Find where the given text appears and provide that cell's center as (x, y) coordinate. 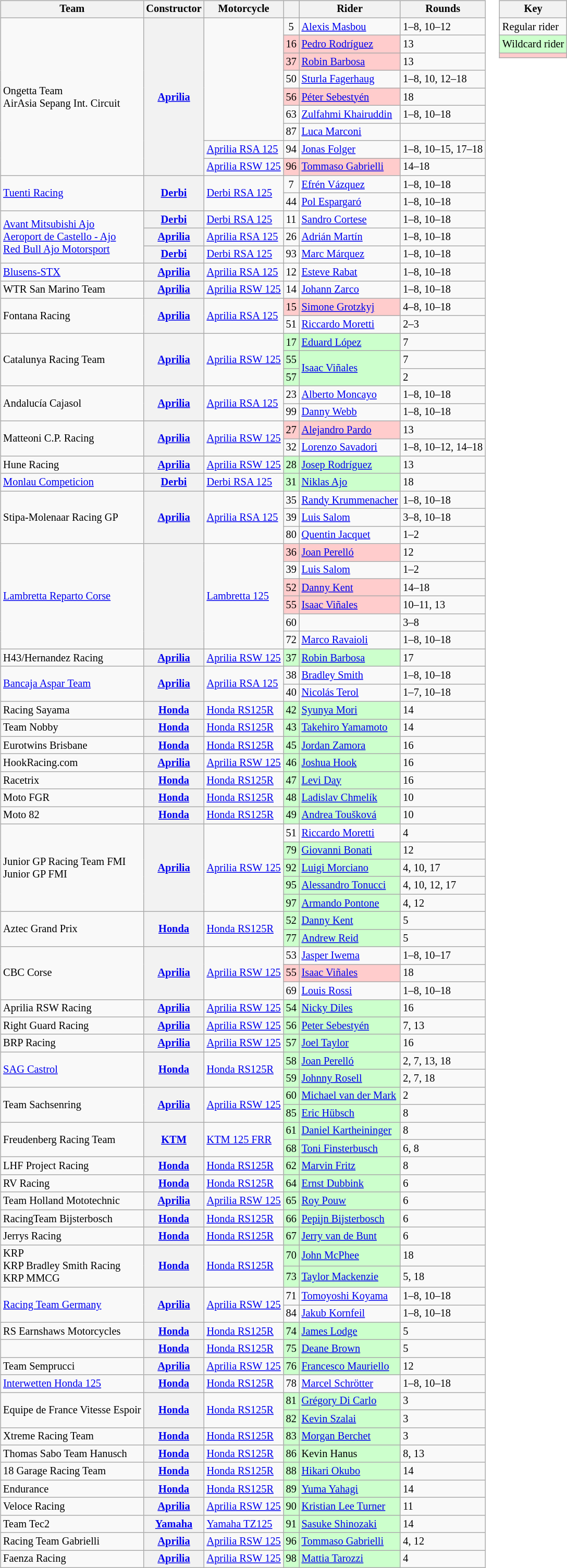
72 (291, 640)
Kristian Lee Turner (350, 1507)
61 (291, 1131)
66 (291, 1219)
Equipe de France Vitesse Espoir (72, 1410)
Rounds (443, 9)
92 (291, 868)
90 (291, 1507)
Randy Krummenacher (350, 500)
87 (291, 132)
Lambretta Reparto Corse (72, 596)
88 (291, 1471)
Fontana Racing (72, 316)
Quentin Jacquet (350, 535)
Aprilia RSW Racing (72, 1008)
Motorcycle (244, 9)
Xtreme Racing Team (72, 1436)
Regular rider (533, 27)
Lambretta 125 (244, 596)
Roy Pouw (350, 1201)
1–8, 10, 12–18 (443, 79)
Racing Team Gabrielli (72, 1541)
SAG Castrol (72, 1070)
Louis Rossi (350, 990)
83 (291, 1436)
RacingTeam Bijsterbosch (72, 1219)
2, 7, 18 (443, 1078)
63 (291, 115)
LHF Project Racing (72, 1166)
Team Holland Mototechnic (72, 1201)
Alexis Masbou (350, 27)
Team Semprucci (72, 1366)
45 (291, 745)
3–8 (443, 623)
CBC Corse (72, 973)
71 (291, 1296)
48 (291, 798)
Levi Day (350, 781)
Simone Grotzkyj (350, 307)
Pol Espargaró (350, 202)
Toni Finsterbusch (350, 1148)
6, 8 (443, 1148)
89 (291, 1489)
75 (291, 1349)
Pedro Rodríguez (350, 44)
54 (291, 1008)
76 (291, 1366)
Sasuke Shinozaki (350, 1524)
Lorenzo Savadori (350, 447)
Sturla Fagerhaug (350, 79)
James Lodge (350, 1331)
Kevin Hanus (350, 1454)
49 (291, 816)
Johnny Rosell (350, 1078)
Mattia Tarozzi (350, 1559)
Marc Márquez (350, 255)
65 (291, 1201)
KTM 125 FRR (244, 1139)
Hune Racing (72, 465)
Jerrys Racing (72, 1236)
Peter Sebestyén (350, 1026)
Marco Ravaioli (350, 640)
84 (291, 1314)
Efrén Vázquez (350, 184)
Aztec Grand Prix (72, 929)
Eurotwins Brisbane (72, 745)
10–11, 13 (443, 605)
Takehiro Yamamoto (350, 728)
58 (291, 1061)
46 (291, 763)
RS Earnshaws Motorcycles (72, 1331)
1–8, 10–15, 17–18 (443, 149)
35 (291, 500)
KTM (174, 1139)
74 (291, 1331)
2, 7, 13, 18 (443, 1061)
Andalucía Cajasol (72, 403)
47 (291, 781)
Jonas Folger (350, 149)
Stipa-Molenaar Racing GP (72, 518)
4, 10, 12, 17 (443, 885)
Blusens-STX (72, 272)
Pepijn Bijsterbosch (350, 1219)
38 (291, 675)
Right Guard Racing (72, 1026)
77 (291, 938)
Thomas Sabo Team Hanusch (72, 1454)
70 (291, 1255)
WTR San Marino Team (72, 290)
68 (291, 1148)
Freudenberg Racing Team (72, 1139)
Moto 82 (72, 816)
John McPhee (350, 1255)
44 (291, 202)
18 Garage Racing Team (72, 1471)
Jakub Kornfeil (350, 1314)
Yamaha (174, 1524)
67 (291, 1236)
78 (291, 1384)
Racing Team Germany (72, 1305)
Alberto Moncayo (350, 395)
3–8, 10–18 (443, 518)
Johann Zarco (350, 290)
7, 13 (443, 1026)
Interwetten Honda 125 (72, 1384)
Giovanni Bonati (350, 850)
Team Nobby (72, 728)
4, 10, 17 (443, 868)
Joel Taylor (350, 1043)
Catalunya Racing Team (72, 359)
27 (291, 430)
Wildcard rider (533, 44)
Eduard López (350, 342)
Nicky Diles (350, 1008)
59 (291, 1078)
Team (72, 9)
50 (291, 79)
91 (291, 1524)
Syunya Mori (350, 710)
Racetrix (72, 781)
23 (291, 395)
1–7, 10–18 (443, 693)
Taylor Mackenzie (350, 1277)
Tomoyoshi Koyama (350, 1296)
Team Sachsenring (72, 1104)
Ladislav Chmelík (350, 798)
H43/Hernandez Racing (72, 658)
31 (291, 482)
98 (291, 1559)
Luca Marconi (350, 132)
Marcel Schrötter (350, 1384)
Michael van der Mark (350, 1096)
40 (291, 693)
Tuenti Racing (72, 193)
Sandro Cortese (350, 220)
Yuma Yahagi (350, 1489)
Key (533, 9)
Nicolás Terol (350, 693)
2–3 (443, 324)
69 (291, 990)
1–8, 10–12, 14–18 (443, 447)
Daniel Kartheininger (350, 1131)
Alejandro Pardo (350, 430)
15 (291, 307)
Josep Rodríguez (350, 465)
Luigi Morciano (350, 868)
Péter Sebestyén (350, 97)
1–8, 10–12 (443, 27)
Grégory Di Carlo (350, 1401)
HookRacing.com (72, 763)
Alessandro Tonucci (350, 885)
4–8, 10–18 (443, 307)
Armando Pontone (350, 903)
53 (291, 956)
Jerry van de Bunt (350, 1236)
Danny Webb (350, 412)
28 (291, 465)
Francesco Mauriello (350, 1366)
36 (291, 553)
Andrew Reid (350, 938)
94 (291, 149)
Andrea Toušková (350, 816)
43 (291, 728)
Ernst Dubbink (350, 1184)
32 (291, 447)
26 (291, 237)
Junior GP Racing Team FMIJunior GP FMI (72, 868)
79 (291, 850)
Kevin Szalai (350, 1419)
93 (291, 255)
99 (291, 412)
Racing Sayama (72, 710)
Endurance (72, 1489)
8, 13 (443, 1454)
62 (291, 1166)
Bancaja Aspar Team (72, 684)
86 (291, 1454)
KRPKRP Bradley Smith RacingKRP MMCG (72, 1266)
Marvin Fritz (350, 1166)
64 (291, 1184)
Constructor (174, 9)
Matteoni C.P. Racing (72, 438)
Jasper Iwema (350, 956)
42 (291, 710)
Morgan Berchet (350, 1436)
Team Tec2 (72, 1524)
Yamaha TZ125 (244, 1524)
Rider (350, 9)
Ongetta TeamAirAsia Sepang Int. Circuit (72, 97)
Avant Mitsubishi AjoAeroport de Castello - AjoRed Bull Ajo Motorsport (72, 237)
81 (291, 1401)
Monlau Competicion (72, 482)
95 (291, 885)
Zulfahmi Khairuddin (350, 115)
80 (291, 535)
Faenza Racing (72, 1559)
Adrián Martín (350, 237)
97 (291, 903)
Bradley Smith (350, 675)
Esteve Rabat (350, 272)
Deane Brown (350, 1349)
Hikari Okubo (350, 1471)
Eric Hübsch (350, 1113)
Jordan Zamora (350, 745)
BRP Racing (72, 1043)
Veloce Racing (72, 1507)
Joshua Hook (350, 763)
73 (291, 1277)
Moto FGR (72, 798)
85 (291, 1113)
1–8, 10–17 (443, 956)
RV Racing (72, 1184)
Niklas Ajo (350, 482)
82 (291, 1419)
5, 18 (443, 1277)
